For the text-containing cell, return its midpoint in [X, Y] coordinate format. 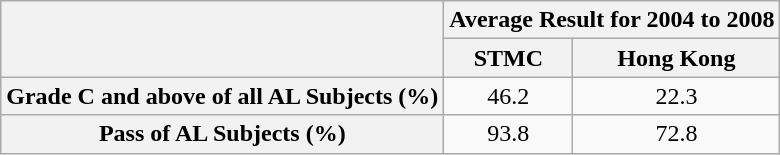
72.8 [676, 134]
Average Result for 2004 to 2008 [612, 20]
22.3 [676, 96]
STMC [508, 58]
Hong Kong [676, 58]
46.2 [508, 96]
Grade C and above of all AL Subjects (%) [222, 96]
93.8 [508, 134]
Pass of AL Subjects (%) [222, 134]
